Return the (X, Y) coordinate for the center point of the cell that contains the specified text.  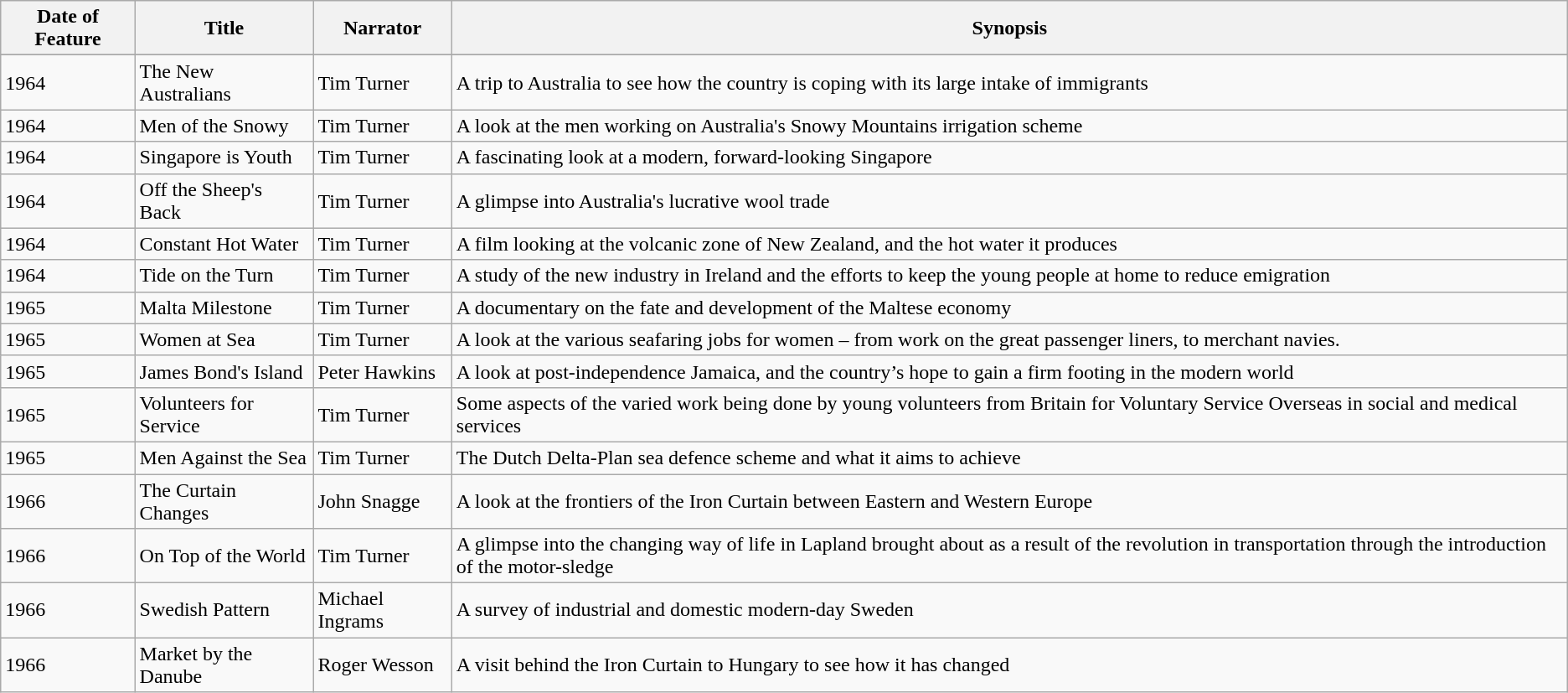
A study of the new industry in Ireland and the efforts to keep the young people at home to reduce emigration (1009, 276)
On Top of the World (224, 556)
The New Australians (224, 82)
A trip to Australia to see how the country is coping with its large intake of immigrants (1009, 82)
Constant Hot Water (224, 244)
James Bond's Island (224, 371)
A fascinating look at a modern, forward-looking Singapore (1009, 158)
Volunteers for Service (224, 414)
Peter Hawkins (382, 371)
A look at post-independence Jamaica, and the country’s hope to gain a firm footing in the modern world (1009, 371)
Roger Wesson (382, 665)
Men of the Snowy (224, 126)
A look at the frontiers of the Iron Curtain between Eastern and Western Europe (1009, 501)
A film looking at the volcanic zone of New Zealand, and the hot water it produces (1009, 244)
A glimpse into Australia's lucrative wool trade (1009, 201)
Narrator (382, 28)
A look at the men working on Australia's Snowy Mountains irrigation scheme (1009, 126)
A look at the various seafaring jobs for women – from work on the great passenger liners, to merchant navies. (1009, 339)
Men Against the Sea (224, 458)
Malta Milestone (224, 308)
A documentary on the fate and development of the Maltese economy (1009, 308)
Date of Feature (68, 28)
Some aspects of the varied work being done by young volunteers from Britain for Voluntary Service Overseas in social and medical services (1009, 414)
A survey of industrial and domestic modern-day Sweden (1009, 610)
Tide on the Turn (224, 276)
Women at Sea (224, 339)
Singapore is Youth (224, 158)
Synopsis (1009, 28)
A visit behind the Iron Curtain to Hungary to see how it has changed (1009, 665)
The Dutch Delta-Plan sea defence scheme and what it aims to achieve (1009, 458)
Market by the Danube (224, 665)
Title (224, 28)
Michael Ingrams (382, 610)
Off the Sheep's Back (224, 201)
The Curtain Changes (224, 501)
John Snagge (382, 501)
Swedish Pattern (224, 610)
